Return [X, Y] of the center of cell containing provided text 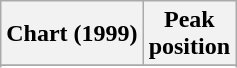
Peakposition [189, 34]
Chart (1999) [72, 34]
